Find where the given text appears and provide that cell's center as [X, Y] coordinate. 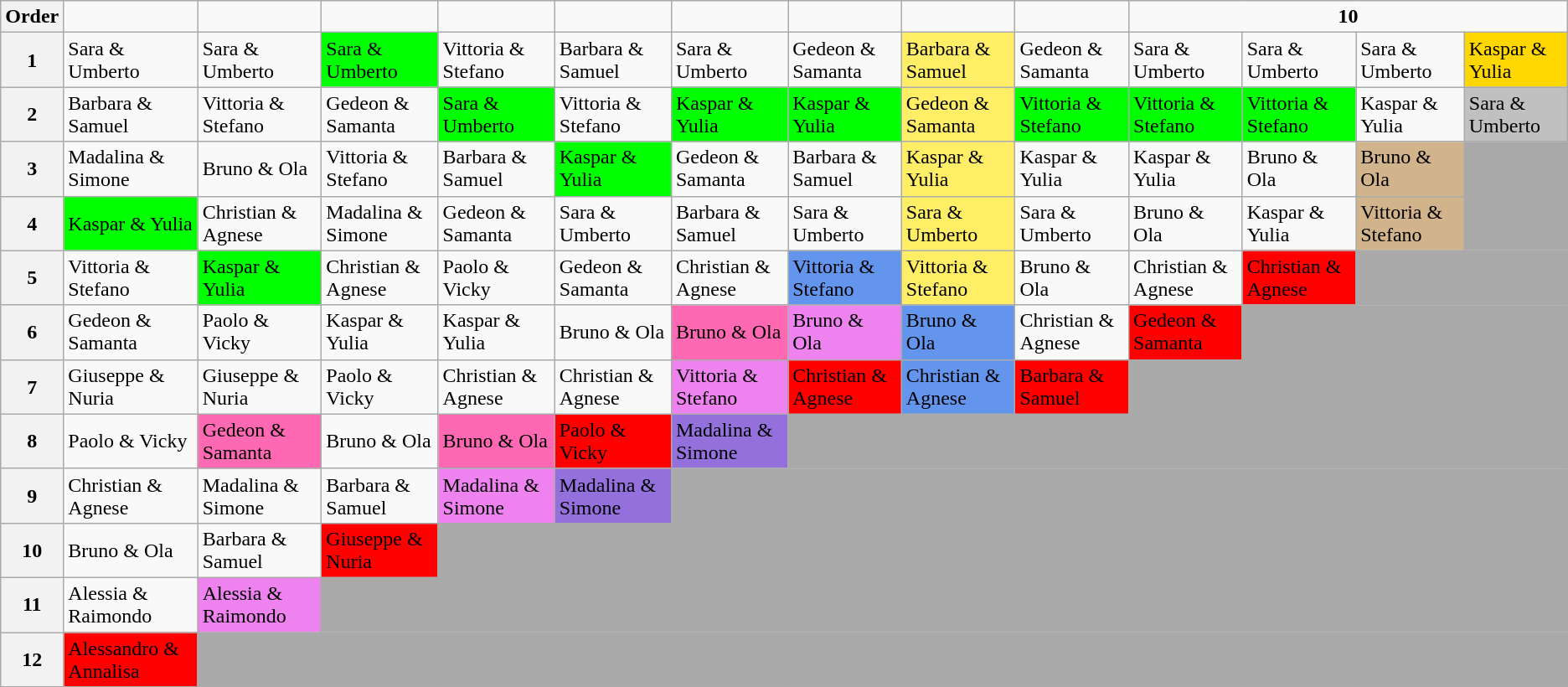
Order [32, 17]
12 [32, 659]
8 [32, 441]
9 [32, 496]
5 [32, 278]
3 [32, 169]
7 [32, 387]
2 [32, 114]
1 [32, 60]
11 [32, 605]
6 [32, 332]
4 [32, 223]
Alessandro & Annalisa [131, 659]
